Extract the (X, Y) coordinate from the center of the cell holding the provided text.  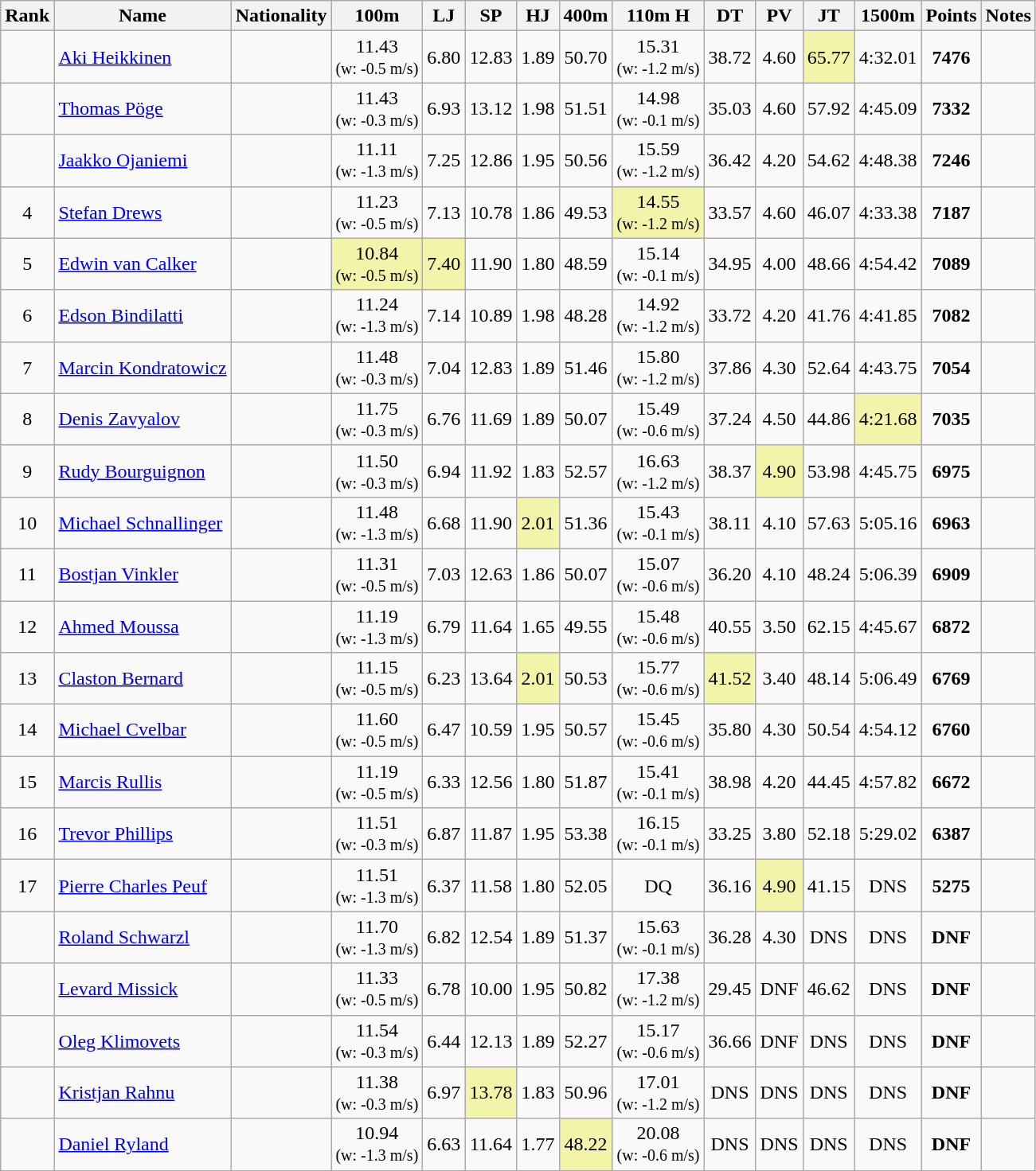
50.82 (586, 989)
44.45 (828, 782)
Roland Schwarzl (143, 938)
35.80 (729, 731)
15.31(w: -1.2 m/s) (658, 57)
3.80 (779, 834)
57.92 (828, 108)
46.62 (828, 989)
44.86 (828, 419)
3.50 (779, 626)
38.98 (729, 782)
Daniel Ryland (143, 1145)
9 (27, 471)
7.25 (444, 161)
6760 (951, 731)
5:29.02 (888, 834)
11.51(w: -0.3 m/s) (377, 834)
10.94(w: -1.3 m/s) (377, 1145)
34.95 (729, 264)
4:54.12 (888, 731)
11.48(w: -1.3 m/s) (377, 522)
6872 (951, 626)
11.31(w: -0.5 m/s) (377, 575)
4:41.85 (888, 315)
33.25 (729, 834)
6.23 (444, 678)
52.57 (586, 471)
7.04 (444, 368)
13.12 (491, 108)
53.98 (828, 471)
57.63 (828, 522)
14.98(w: -0.1 m/s) (658, 108)
Rudy Bourguignon (143, 471)
4:21.68 (888, 419)
48.66 (828, 264)
7082 (951, 315)
LJ (444, 16)
Kristjan Rahnu (143, 1092)
HJ (538, 16)
3.40 (779, 678)
4:33.38 (888, 212)
62.15 (828, 626)
11.50(w: -0.3 m/s) (377, 471)
50.57 (586, 731)
SP (491, 16)
Bostjan Vinkler (143, 575)
5 (27, 264)
4:45.67 (888, 626)
4:57.82 (888, 782)
4.00 (779, 264)
13.78 (491, 1092)
50.56 (586, 161)
6.94 (444, 471)
38.72 (729, 57)
20.08(w: -0.6 m/s) (658, 1145)
53.38 (586, 834)
6.68 (444, 522)
17 (27, 885)
Edson Bindilatti (143, 315)
65.77 (828, 57)
38.37 (729, 471)
Notes (1008, 16)
6 (27, 315)
38.11 (729, 522)
7.14 (444, 315)
33.72 (729, 315)
11.11(w: -1.3 m/s) (377, 161)
11.92 (491, 471)
49.53 (586, 212)
33.57 (729, 212)
17.38(w: -1.2 m/s) (658, 989)
6.97 (444, 1092)
4 (27, 212)
13.64 (491, 678)
7 (27, 368)
6672 (951, 782)
15.07(w: -0.6 m/s) (658, 575)
11.70(w: -1.3 m/s) (377, 938)
5275 (951, 885)
15.45(w: -0.6 m/s) (658, 731)
48.22 (586, 1145)
11.87 (491, 834)
7246 (951, 161)
12.86 (491, 161)
DQ (658, 885)
11.33(w: -0.5 m/s) (377, 989)
50.96 (586, 1092)
11.58 (491, 885)
7.40 (444, 264)
6.79 (444, 626)
11.60(w: -0.5 m/s) (377, 731)
7476 (951, 57)
6975 (951, 471)
6.93 (444, 108)
11.75(w: -0.3 m/s) (377, 419)
10.59 (491, 731)
7035 (951, 419)
Edwin van Calker (143, 264)
46.07 (828, 212)
35.03 (729, 108)
36.66 (729, 1041)
6.78 (444, 989)
10.00 (491, 989)
37.24 (729, 419)
41.15 (828, 885)
11.48(w: -0.3 m/s) (377, 368)
11.69 (491, 419)
Name (143, 16)
40.55 (729, 626)
6.33 (444, 782)
6963 (951, 522)
41.52 (729, 678)
7089 (951, 264)
13 (27, 678)
11.24(w: -1.3 m/s) (377, 315)
Denis Zavyalov (143, 419)
Marcin Kondratowicz (143, 368)
Levard Missick (143, 989)
48.28 (586, 315)
Trevor Phillips (143, 834)
10.78 (491, 212)
52.64 (828, 368)
Michael Schnallinger (143, 522)
10 (27, 522)
15.77(w: -0.6 m/s) (658, 678)
14 (27, 731)
4:43.75 (888, 368)
12.56 (491, 782)
51.37 (586, 938)
16 (27, 834)
11.51(w: -1.3 m/s) (377, 885)
14.55(w: -1.2 m/s) (658, 212)
6909 (951, 575)
4:48.38 (888, 161)
Thomas Pöge (143, 108)
PV (779, 16)
37.86 (729, 368)
10.89 (491, 315)
400m (586, 16)
Claston Bernard (143, 678)
50.54 (828, 731)
15.14(w: -0.1 m/s) (658, 264)
52.27 (586, 1041)
1.65 (538, 626)
16.15(w: -0.1 m/s) (658, 834)
4:45.75 (888, 471)
Marcis Rullis (143, 782)
48.14 (828, 678)
7.13 (444, 212)
100m (377, 16)
5:06.39 (888, 575)
12.54 (491, 938)
8 (27, 419)
11.23(w: -0.5 m/s) (377, 212)
52.05 (586, 885)
Michael Cvelbar (143, 731)
6387 (951, 834)
17.01(w: -1.2 m/s) (658, 1092)
6.44 (444, 1041)
1.77 (538, 1145)
50.70 (586, 57)
12.63 (491, 575)
Jaakko Ojaniemi (143, 161)
6.47 (444, 731)
36.20 (729, 575)
5:05.16 (888, 522)
6.37 (444, 885)
48.24 (828, 575)
51.36 (586, 522)
15.49(w: -0.6 m/s) (658, 419)
11 (27, 575)
7054 (951, 368)
6.87 (444, 834)
54.62 (828, 161)
11.43(w: -0.5 m/s) (377, 57)
11.19(w: -0.5 m/s) (377, 782)
49.55 (586, 626)
29.45 (729, 989)
Oleg Klimovets (143, 1041)
48.59 (586, 264)
110m H (658, 16)
11.43(w: -0.3 m/s) (377, 108)
Rank (27, 16)
51.46 (586, 368)
51.51 (586, 108)
12 (27, 626)
Points (951, 16)
11.38(w: -0.3 m/s) (377, 1092)
6.82 (444, 938)
12.13 (491, 1041)
41.76 (828, 315)
4:32.01 (888, 57)
DT (729, 16)
15.43(w: -0.1 m/s) (658, 522)
7332 (951, 108)
4.50 (779, 419)
6.63 (444, 1145)
10.84(w: -0.5 m/s) (377, 264)
16.63(w: -1.2 m/s) (658, 471)
6.80 (444, 57)
11.15(w: -0.5 m/s) (377, 678)
Stefan Drews (143, 212)
50.53 (586, 678)
6.76 (444, 419)
36.42 (729, 161)
JT (828, 16)
15.59(w: -1.2 m/s) (658, 161)
Ahmed Moussa (143, 626)
Nationality (281, 16)
15.80(w: -1.2 m/s) (658, 368)
36.28 (729, 938)
4:54.42 (888, 264)
7187 (951, 212)
14.92(w: -1.2 m/s) (658, 315)
Pierre Charles Peuf (143, 885)
15.17(w: -0.6 m/s) (658, 1041)
11.54(w: -0.3 m/s) (377, 1041)
15.63(w: -0.1 m/s) (658, 938)
4:45.09 (888, 108)
5:06.49 (888, 678)
36.16 (729, 885)
15.41(w: -0.1 m/s) (658, 782)
51.87 (586, 782)
Aki Heikkinen (143, 57)
6769 (951, 678)
11.19(w: -1.3 m/s) (377, 626)
15 (27, 782)
7.03 (444, 575)
15.48(w: -0.6 m/s) (658, 626)
52.18 (828, 834)
1500m (888, 16)
